Determine the [x, y] coordinate at the center of the cell enclosing the given text.  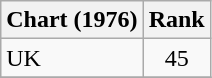
Chart (1976) [72, 20]
Rank [176, 20]
45 [176, 58]
UK [72, 58]
